Determine the (X, Y) coordinate at the center of the cell enclosing the given text.  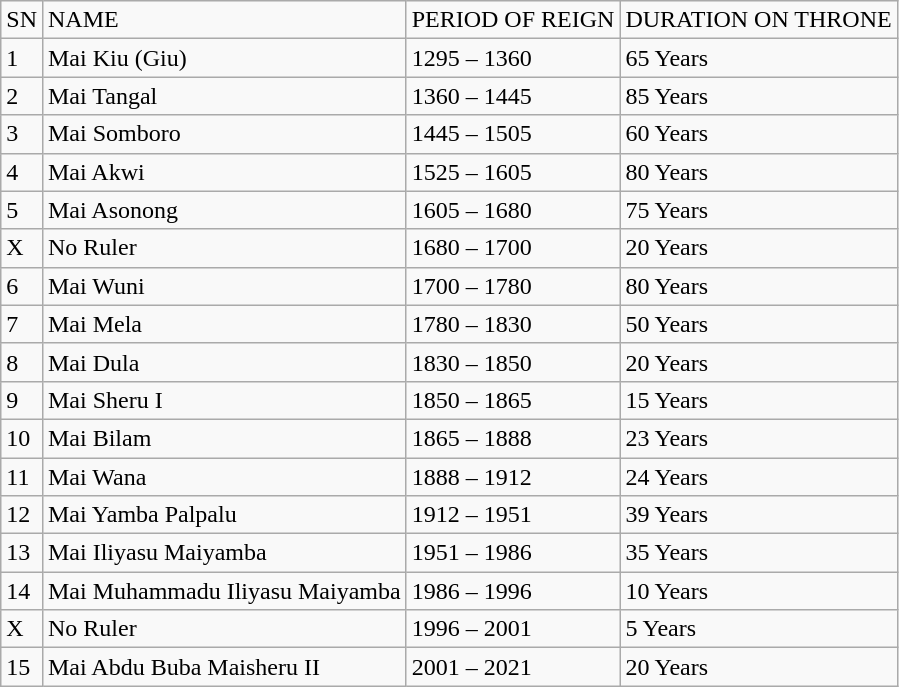
50 Years (758, 324)
1951 – 1986 (513, 553)
Mai Akwi (224, 172)
1830 – 1850 (513, 362)
1700 – 1780 (513, 286)
15 Years (758, 400)
Mai Tangal (224, 96)
1996 – 2001 (513, 629)
Mai Bilam (224, 438)
PERIOD OF REIGN (513, 20)
1295 – 1360 (513, 58)
3 (22, 134)
1 (22, 58)
15 (22, 667)
65 Years (758, 58)
1525 – 1605 (513, 172)
10 (22, 438)
24 Years (758, 477)
5 Years (758, 629)
39 Years (758, 515)
13 (22, 553)
1780 – 1830 (513, 324)
7 (22, 324)
Mai Wuni (224, 286)
Mai Asonong (224, 210)
10 Years (758, 591)
1850 – 1865 (513, 400)
Mai Sheru I (224, 400)
Mai Yamba Palpalu (224, 515)
1912 – 1951 (513, 515)
8 (22, 362)
1360 – 1445 (513, 96)
1605 – 1680 (513, 210)
SN (22, 20)
85 Years (758, 96)
1865 – 1888 (513, 438)
Mai Mela (224, 324)
Mai Muhammadu Iliyasu Maiyamba (224, 591)
75 Years (758, 210)
Mai Kiu (Giu) (224, 58)
Mai Somboro (224, 134)
2 (22, 96)
NAME (224, 20)
35 Years (758, 553)
1888 – 1912 (513, 477)
60 Years (758, 134)
Mai Iliyasu Maiyamba (224, 553)
14 (22, 591)
Mai Abdu Buba Maisheru II (224, 667)
Mai Wana (224, 477)
1986 – 1996 (513, 591)
12 (22, 515)
1680 – 1700 (513, 248)
Mai Dula (224, 362)
4 (22, 172)
23 Years (758, 438)
6 (22, 286)
1445 – 1505 (513, 134)
5 (22, 210)
9 (22, 400)
DURATION ON THRONE (758, 20)
2001 – 2021 (513, 667)
11 (22, 477)
